Determine the (X, Y) coordinate at the center of the cell enclosing the given text.  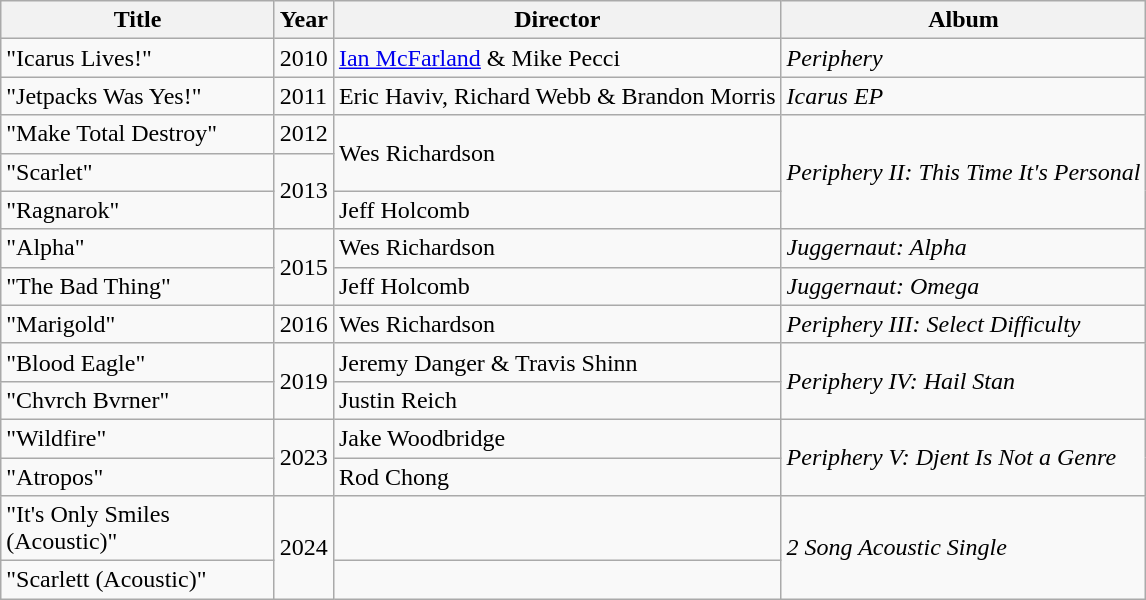
Juggernaut: Alpha (964, 248)
Icarus EP (964, 96)
2013 (304, 191)
"Atropos" (138, 477)
2024 (304, 548)
Jeremy Danger & Travis Shinn (557, 362)
"Jetpacks Was Yes!" (138, 96)
Periphery V: Djent Is Not a Genre (964, 457)
"Scarlet" (138, 172)
2 Song Acoustic Single (964, 548)
2016 (304, 324)
Year (304, 20)
Title (138, 20)
Periphery (964, 58)
Eric Haviv, Richard Webb & Brandon Morris (557, 96)
Director (557, 20)
"Marigold" (138, 324)
Periphery IV: Hail Stan (964, 381)
"Blood Eagle" (138, 362)
"Make Total Destroy" (138, 134)
Jake Woodbridge (557, 438)
Periphery II: This Time It's Personal (964, 172)
Juggernaut: Omega (964, 286)
2012 (304, 134)
"Chvrch Bvrner" (138, 400)
Album (964, 20)
"Scarlett (Acoustic)" (138, 580)
"Wildfire" (138, 438)
2010 (304, 58)
"Ragnarok" (138, 210)
Ian McFarland & Mike Pecci (557, 58)
Periphery III: Select Difficulty (964, 324)
2023 (304, 457)
Justin Reich (557, 400)
Rod Chong (557, 477)
"Icarus Lives!" (138, 58)
2015 (304, 267)
"The Bad Thing" (138, 286)
"It's Only Smiles (Acoustic)" (138, 528)
"Alpha" (138, 248)
2011 (304, 96)
2019 (304, 381)
